Return (X, Y) of the center of cell containing provided text 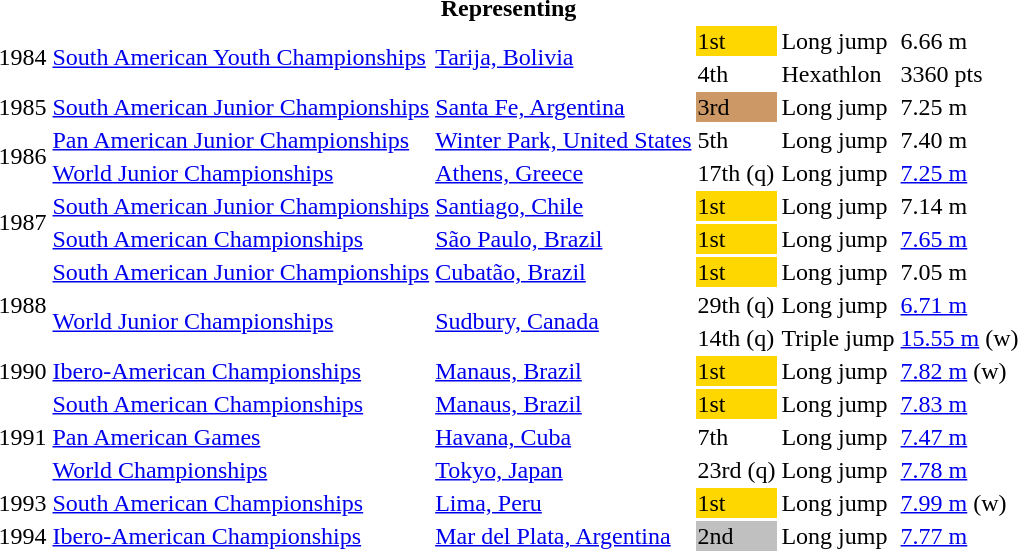
Tarija, Bolivia (564, 58)
Santiago, Chile (564, 206)
Havana, Cuba (564, 437)
Triple jump (838, 338)
Cubatão, Brazil (564, 272)
São Paulo, Brazil (564, 239)
5th (736, 140)
23rd (q) (736, 470)
3rd (736, 107)
Tokyo, Japan (564, 470)
29th (q) (736, 305)
7th (736, 437)
17th (q) (736, 173)
Athens, Greece (564, 173)
South American Youth Championships (241, 58)
Pan American Games (241, 437)
Pan American Junior Championships (241, 140)
Mar del Plata, Argentina (564, 536)
Hexathlon (838, 74)
4th (736, 74)
Lima, Peru (564, 503)
2nd (736, 536)
Sudbury, Canada (564, 322)
Santa Fe, Argentina (564, 107)
World Championships (241, 470)
14th (q) (736, 338)
Winter Park, United States (564, 140)
